Return (x, y) of the center of cell containing provided text 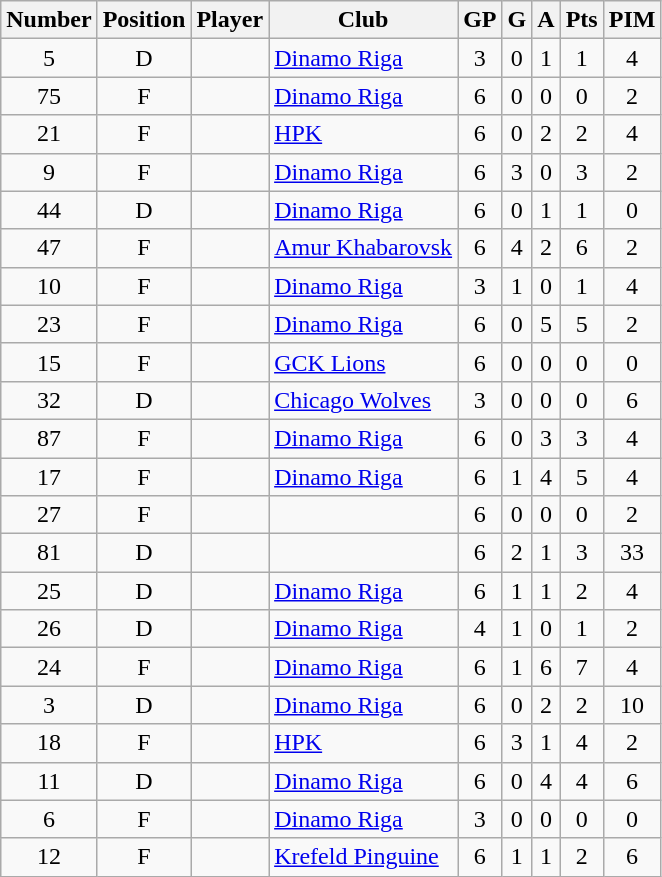
33 (632, 553)
81 (49, 553)
G (517, 20)
23 (49, 324)
87 (49, 438)
Position (144, 20)
11 (49, 781)
47 (49, 248)
Pts (582, 20)
Club (364, 20)
PIM (632, 20)
Chicago Wolves (364, 400)
44 (49, 210)
Amur Khabarovsk (364, 248)
24 (49, 667)
32 (49, 400)
12 (49, 857)
Number (49, 20)
27 (49, 515)
18 (49, 743)
26 (49, 629)
A (546, 20)
7 (582, 667)
Player (230, 20)
15 (49, 362)
21 (49, 134)
9 (49, 172)
25 (49, 591)
75 (49, 96)
17 (49, 477)
Krefeld Pinguine (364, 857)
GCK Lions (364, 362)
GP (480, 20)
